Locate the cell with the specified text and output its (X, Y) center coordinate. 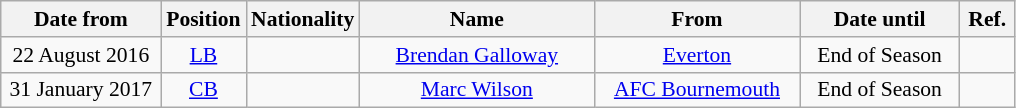
Position (204, 19)
Date until (880, 19)
Ref. (988, 19)
31 January 2017 (81, 90)
LB (204, 55)
Name (476, 19)
Date from (81, 19)
From (696, 19)
AFC Bournemouth (696, 90)
Brendan Galloway (476, 55)
Nationality (302, 19)
Everton (696, 55)
Marc Wilson (476, 90)
22 August 2016 (81, 55)
CB (204, 90)
